Identify which cell holds the provided text, then report its (x, y) central coordinate. 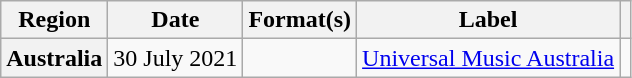
Universal Music Australia (488, 58)
Region (54, 20)
Format(s) (300, 20)
30 July 2021 (176, 58)
Australia (54, 58)
Label (488, 20)
Date (176, 20)
